Determine the [x, y] coordinate at the center of the cell enclosing the given text.  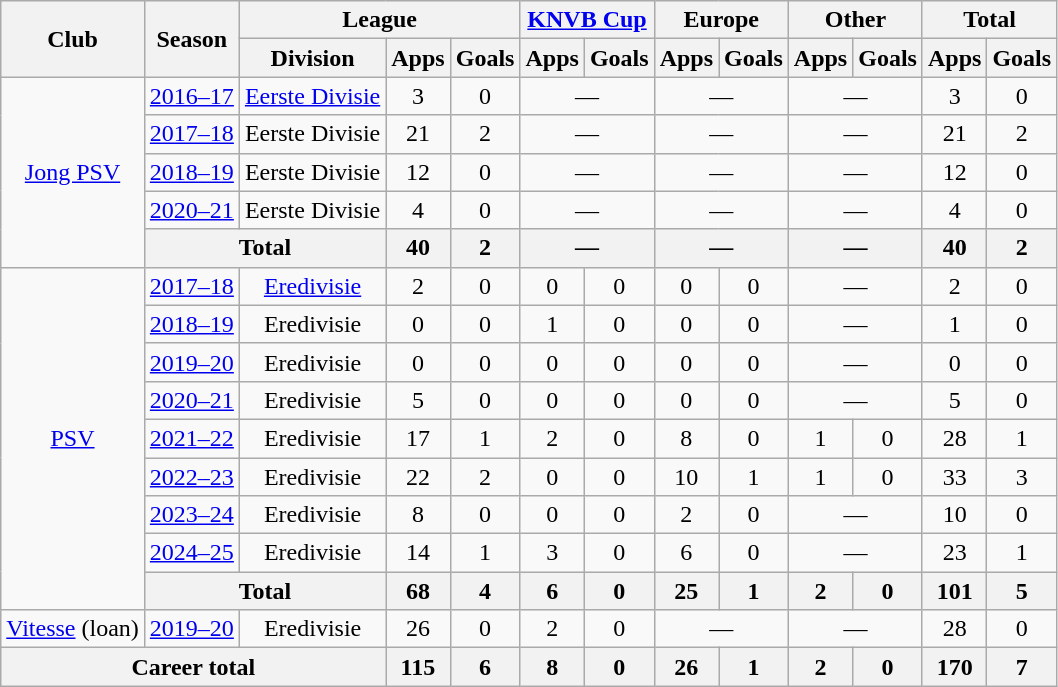
Jong PSV [73, 172]
17 [418, 438]
2016–17 [192, 96]
Europe [721, 20]
115 [418, 667]
Club [73, 39]
2024–25 [192, 553]
7 [1022, 667]
170 [954, 667]
101 [954, 591]
League [380, 20]
2022–23 [192, 477]
KNVB Cup [587, 20]
22 [418, 477]
68 [418, 591]
Vitesse (loan) [73, 629]
PSV [73, 438]
33 [954, 477]
2023–24 [192, 515]
2021–22 [192, 438]
14 [418, 553]
Career total [194, 667]
Season [192, 39]
Other [855, 20]
25 [686, 591]
Division [312, 58]
23 [954, 553]
